Detect which cell encompasses the target text, then output its (X, Y) center coordinate. 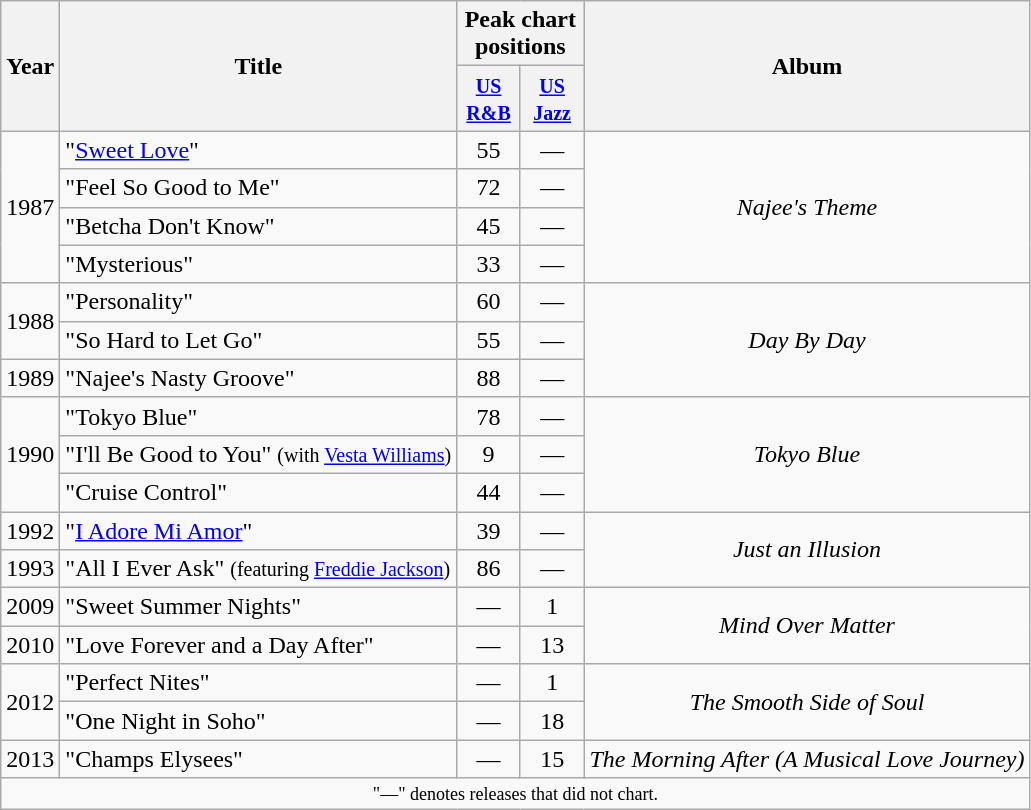
1992 (30, 531)
Peak chart positions (520, 34)
Najee's Theme (807, 207)
1987 (30, 207)
Year (30, 66)
78 (489, 416)
"Feel So Good to Me" (258, 188)
1990 (30, 454)
39 (489, 531)
"Love Forever and a Day After" (258, 645)
Day By Day (807, 340)
"Mysterious" (258, 264)
"Sweet Love" (258, 150)
2009 (30, 607)
Mind Over Matter (807, 626)
"Tokyo Blue" (258, 416)
"Betcha Don't Know" (258, 226)
US R&B (489, 98)
88 (489, 378)
2010 (30, 645)
9 (489, 454)
The Morning After (A Musical Love Journey) (807, 759)
1989 (30, 378)
18 (552, 721)
"Najee's Nasty Groove" (258, 378)
60 (489, 302)
86 (489, 569)
"I Adore Mi Amor" (258, 531)
2012 (30, 702)
"So Hard to Let Go" (258, 340)
US Jazz (552, 98)
Just an Illusion (807, 550)
"Cruise Control" (258, 492)
"Sweet Summer Nights" (258, 607)
"I'll Be Good to You" (with Vesta Williams) (258, 454)
2013 (30, 759)
"Perfect Nites" (258, 683)
44 (489, 492)
33 (489, 264)
1993 (30, 569)
"One Night in Soho" (258, 721)
"Personality" (258, 302)
The Smooth Side of Soul (807, 702)
"Champs Elysees" (258, 759)
Album (807, 66)
15 (552, 759)
"All I Ever Ask" (featuring Freddie Jackson) (258, 569)
13 (552, 645)
1988 (30, 321)
"—" denotes releases that did not chart. (516, 794)
Title (258, 66)
72 (489, 188)
Tokyo Blue (807, 454)
45 (489, 226)
